Find where the given text appears and provide that cell's center as [x, y] coordinate. 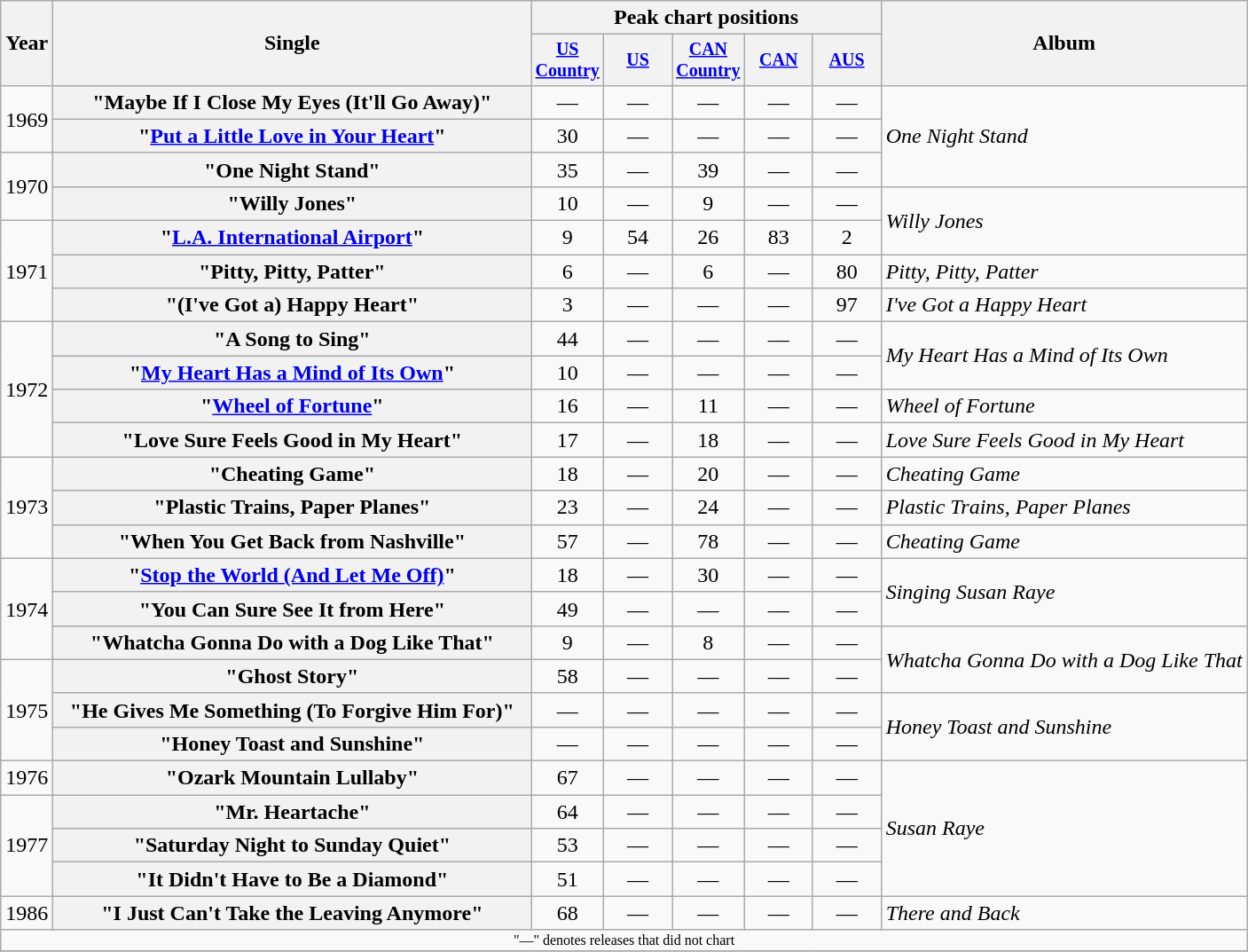
83 [779, 238]
"Put a Little Love in Your Heart" [293, 136]
2 [846, 238]
Single [293, 43]
"A Song to Sing" [293, 339]
"—" denotes releases that did not chart [624, 940]
64 [568, 812]
There and Back [1064, 913]
51 [568, 879]
"Mr. Heartache" [293, 812]
53 [568, 846]
80 [846, 271]
"Maybe If I Close My Eyes (It'll Go Away)" [293, 102]
97 [846, 305]
Willy Jones [1064, 220]
My Heart Has a Mind of Its Own [1064, 356]
"Cheating Game" [293, 474]
AUS [846, 60]
26 [709, 238]
Singing Susan Raye [1064, 592]
17 [568, 440]
67 [568, 778]
US Country [568, 60]
8 [709, 642]
68 [568, 913]
1971 [27, 271]
US [639, 60]
1975 [27, 710]
"When You Get Back from Nashville" [293, 541]
"Whatcha Gonna Do with a Dog Like That" [293, 642]
I've Got a Happy Heart [1064, 305]
Wheel of Fortune [1064, 406]
"My Heart Has a Mind of Its Own" [293, 373]
"Ghost Story" [293, 676]
"Pitty, Pitty, Patter" [293, 271]
58 [568, 676]
"L.A. International Airport" [293, 238]
Pitty, Pitty, Patter [1064, 271]
Plastic Trains, Paper Planes [1064, 507]
1974 [27, 609]
35 [568, 169]
CAN Country [709, 60]
"Ozark Mountain Lullaby" [293, 778]
11 [709, 406]
49 [568, 609]
"You Can Sure See It from Here" [293, 609]
Whatcha Gonna Do with a Dog Like That [1064, 659]
1972 [27, 389]
44 [568, 339]
16 [568, 406]
1970 [27, 186]
"I Just Can't Take the Leaving Anymore" [293, 913]
Album [1064, 43]
24 [709, 507]
One Night Stand [1064, 136]
"Plastic Trains, Paper Planes" [293, 507]
3 [568, 305]
CAN [779, 60]
Love Sure Feels Good in My Heart [1064, 440]
1977 [27, 846]
20 [709, 474]
39 [709, 169]
1986 [27, 913]
"Stop the World (And Let Me Off)" [293, 575]
Peak chart positions [706, 18]
Year [27, 43]
"One Night Stand" [293, 169]
"Wheel of Fortune" [293, 406]
57 [568, 541]
"It Didn't Have to Be a Diamond" [293, 879]
1969 [27, 119]
54 [639, 238]
"Willy Jones" [293, 203]
78 [709, 541]
Honey Toast and Sunshine [1064, 727]
23 [568, 507]
1976 [27, 778]
Susan Raye [1064, 829]
"Saturday Night to Sunday Quiet" [293, 846]
"Honey Toast and Sunshine" [293, 744]
"Love Sure Feels Good in My Heart" [293, 440]
"(I've Got a) Happy Heart" [293, 305]
"He Gives Me Something (To Forgive Him For)" [293, 710]
1973 [27, 507]
